Return [X, Y] of the center of cell containing provided text 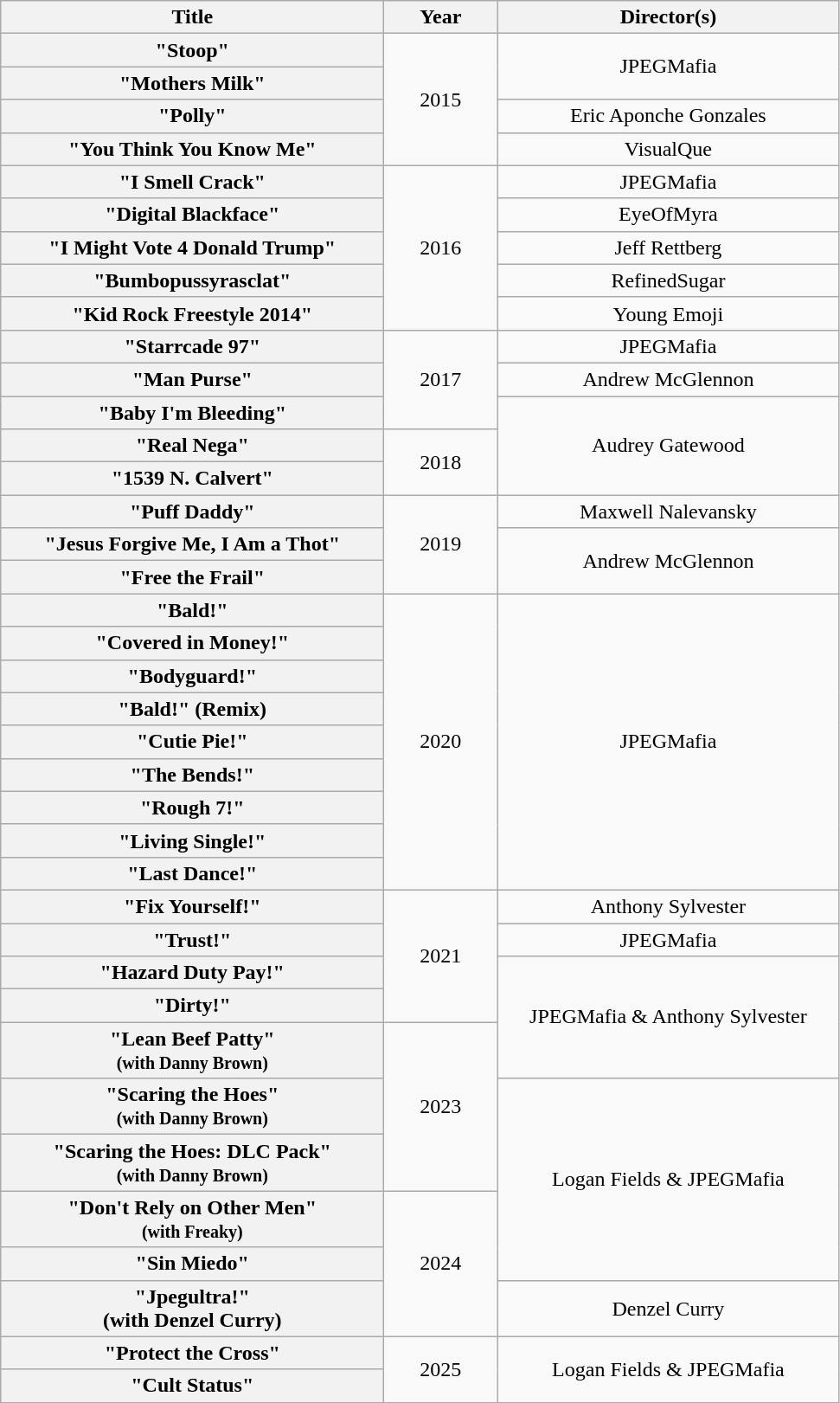
"Jpegultra!"(with Denzel Curry) [192, 1309]
"I Smell Crack" [192, 182]
"The Bends!" [192, 775]
2018 [441, 462]
"Bumbopussyrasclat" [192, 280]
Maxwell Nalevansky [668, 512]
"Baby I'm Bleeding" [192, 413]
"Starrcade 97" [192, 346]
2020 [441, 743]
2025 [441, 1369]
"Sin Miedo" [192, 1264]
"Trust!" [192, 939]
2023 [441, 1106]
"Rough 7!" [192, 808]
"Kid Rock Freestyle 2014" [192, 313]
VisualQue [668, 149]
"Real Nega" [192, 446]
Eric Aponche Gonzales [668, 116]
EyeOfMyra [668, 215]
2017 [441, 379]
Young Emoji [668, 313]
"Digital Blackface" [192, 215]
2021 [441, 956]
RefinedSugar [668, 280]
"Polly" [192, 116]
"Living Single!" [192, 840]
"You Think You Know Me" [192, 149]
Director(s) [668, 17]
"Last Dance!" [192, 873]
"Dirty!" [192, 1006]
"Protect the Cross" [192, 1353]
2016 [441, 248]
"Bald!" (Remix) [192, 709]
Anthony Sylvester [668, 906]
"Scaring the Hoes"(with Danny Brown) [192, 1106]
"Fix Yourself!" [192, 906]
"Bald!" [192, 610]
"1539 N. Calvert" [192, 479]
"I Might Vote 4 Donald Trump" [192, 248]
"Hazard Duty Pay!" [192, 973]
"Stoop" [192, 50]
"Bodyguard!" [192, 676]
"Cult Status" [192, 1386]
"Scaring the Hoes: DLC Pack"(with Danny Brown) [192, 1163]
"Cutie Pie!" [192, 742]
"Man Purse" [192, 379]
Title [192, 17]
Denzel Curry [668, 1309]
Year [441, 17]
"Mothers Milk" [192, 83]
JPEGMafia & Anthony Sylvester [668, 1018]
"Don't Rely on Other Men"(with Freaky) [192, 1219]
2024 [441, 1264]
"Jesus Forgive Me, I Am a Thot" [192, 544]
"Puff Daddy" [192, 512]
"Covered in Money!" [192, 643]
Jeff Rettberg [668, 248]
2015 [441, 100]
2019 [441, 544]
"Free the Frail" [192, 577]
"Lean Beef Patty"(with Danny Brown) [192, 1051]
Audrey Gatewood [668, 446]
